Return the (x, y) coordinate for the center point of the cell that contains the specified text.  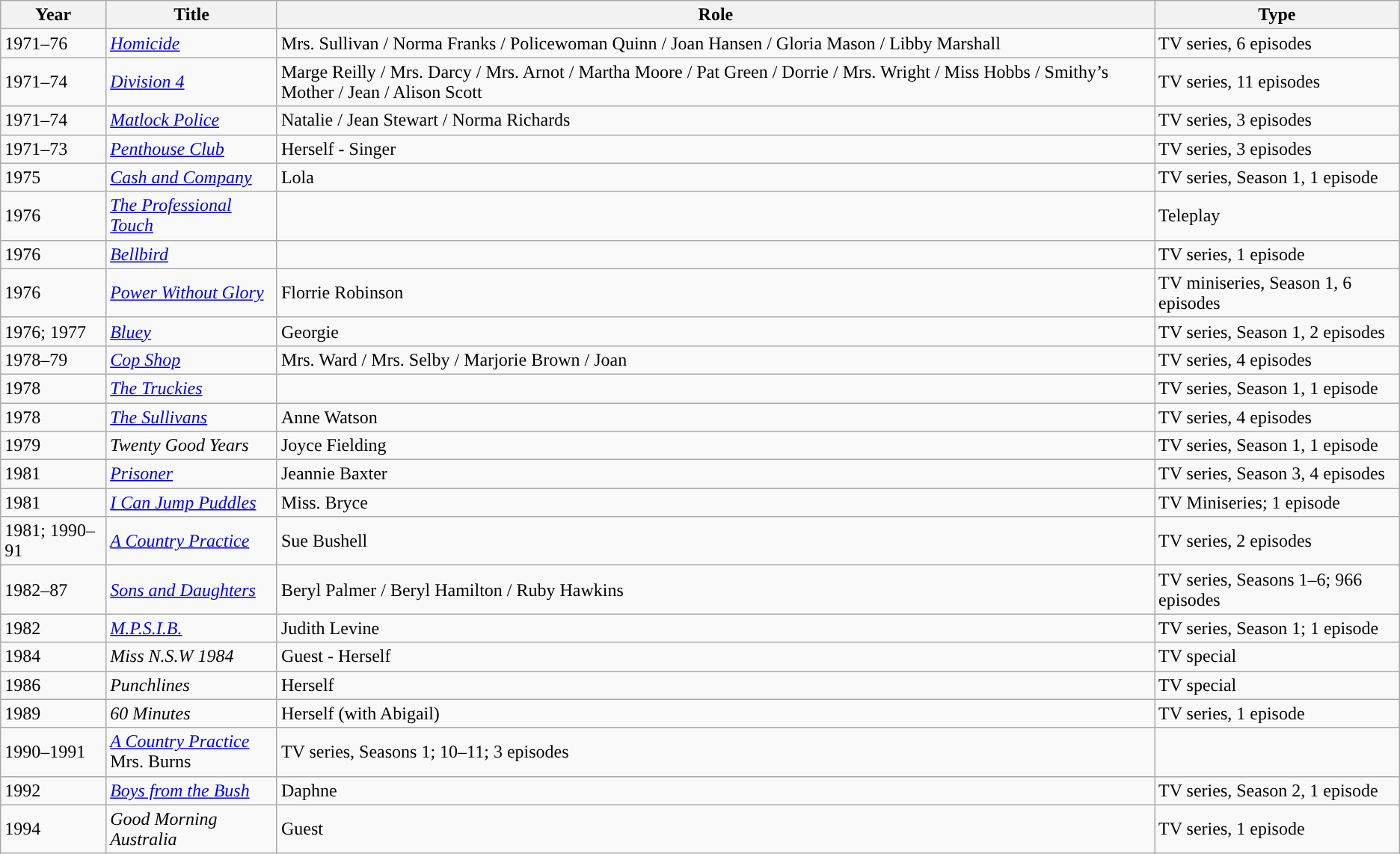
Beryl Palmer / Beryl Hamilton / Ruby Hawkins (715, 589)
Bellbird (191, 254)
1989 (54, 713)
Type (1277, 15)
Year (54, 15)
TV series, Season 1, 2 episodes (1277, 331)
I Can Jump Puddles (191, 503)
Homicide (191, 43)
Cop Shop (191, 360)
Guest (715, 829)
TV series, Season 1; 1 episode (1277, 628)
Judith Levine (715, 628)
1979 (54, 446)
Prisoner (191, 474)
A Country PracticeMrs. Burns (191, 752)
1971–73 (54, 149)
Title (191, 15)
Twenty Good Years (191, 446)
TV series, 2 episodes (1277, 541)
Herself - Singer (715, 149)
Matlock Police (191, 120)
1994 (54, 829)
Herself (715, 685)
Miss. Bryce (715, 503)
Penthouse Club (191, 149)
1992 (54, 790)
Punchlines (191, 685)
Guest - Herself (715, 657)
TV series, Season 3, 4 episodes (1277, 474)
Joyce Fielding (715, 446)
Role (715, 15)
TV Miniseries; 1 episode (1277, 503)
Bluey (191, 331)
1982 (54, 628)
The Truckies (191, 388)
1986 (54, 685)
M.P.S.I.B. (191, 628)
60 Minutes (191, 713)
TV series, 6 episodes (1277, 43)
Marge Reilly / Mrs. Darcy / Mrs. Arnot / Martha Moore / Pat Green / Dorrie / Mrs. Wright / Miss Hobbs / Smithy’s Mother / Jean / Alison Scott (715, 82)
Georgie (715, 331)
Jeannie Baxter (715, 474)
Natalie / Jean Stewart / Norma Richards (715, 120)
1982–87 (54, 589)
Boys from the Bush (191, 790)
1971–76 (54, 43)
Lola (715, 177)
Cash and Company (191, 177)
The Sullivans (191, 417)
A Country Practice (191, 541)
The Professional Touch (191, 215)
Herself (with Abigail) (715, 713)
1976; 1977 (54, 331)
Mrs. Ward / Mrs. Selby / Marjorie Brown / Joan (715, 360)
1975 (54, 177)
TV series, 11 episodes (1277, 82)
TV series, Seasons 1; 10–11; 3 episodes (715, 752)
1990–1991 (54, 752)
Teleplay (1277, 215)
Good Morning Australia (191, 829)
Anne Watson (715, 417)
Florrie Robinson (715, 293)
TV miniseries, Season 1, 6 episodes (1277, 293)
1984 (54, 657)
Mrs. Sullivan / Norma Franks / Policewoman Quinn / Joan Hansen / Gloria Mason / Libby Marshall (715, 43)
Division 4 (191, 82)
Sons and Daughters (191, 589)
Sue Bushell (715, 541)
1981; 1990–91 (54, 541)
Miss N.S.W 1984 (191, 657)
1978–79 (54, 360)
TV series, Season 2, 1 episode (1277, 790)
TV series, Seasons 1–6; 966 episodes (1277, 589)
Daphne (715, 790)
Power Without Glory (191, 293)
